Capture the cell that displays the provided text and extract its (X, Y) central coordinate. 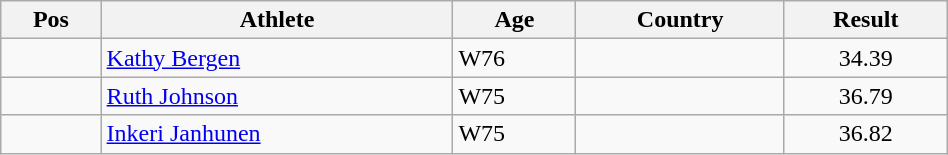
36.79 (866, 96)
Result (866, 20)
Athlete (277, 20)
W76 (514, 58)
Inkeri Janhunen (277, 134)
Kathy Bergen (277, 58)
36.82 (866, 134)
34.39 (866, 58)
Age (514, 20)
Ruth Johnson (277, 96)
Pos (51, 20)
Country (680, 20)
